Return the (X, Y) coordinate for the center point of the cell that contains the specified text.  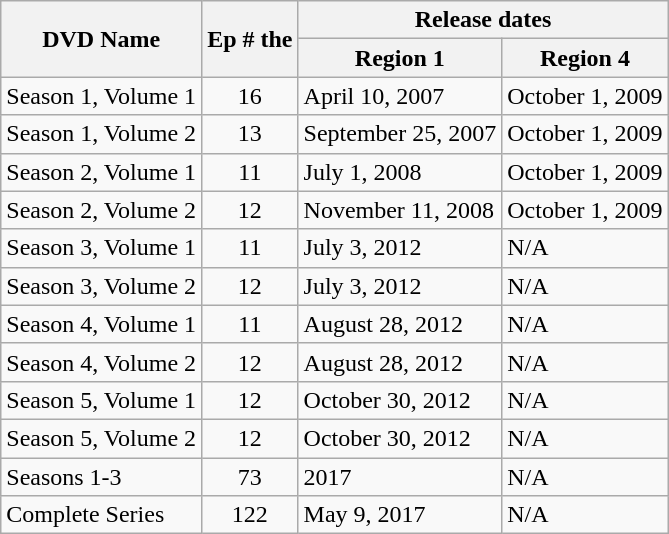
Season 2, Volume 2 (102, 210)
Season 2, Volume 1 (102, 172)
Season 1, Volume 1 (102, 96)
2017 (400, 477)
Region 4 (585, 58)
Release dates (483, 20)
July 1, 2008 (400, 172)
Season 3, Volume 2 (102, 286)
Season 5, Volume 2 (102, 438)
Season 5, Volume 1 (102, 400)
April 10, 2007 (400, 96)
DVD Name (102, 39)
Season 4, Volume 1 (102, 324)
73 (250, 477)
Season 3, Volume 1 (102, 248)
Season 1, Volume 2 (102, 134)
Region 1 (400, 58)
Complete Series (102, 515)
Seasons 1-3 (102, 477)
122 (250, 515)
16 (250, 96)
May 9, 2017 (400, 515)
November 11, 2008 (400, 210)
13 (250, 134)
Season 4, Volume 2 (102, 362)
Ep # the (250, 39)
September 25, 2007 (400, 134)
